Pinpoint the cell where the given text exists, returning its [x, y] midpoint coordinate. 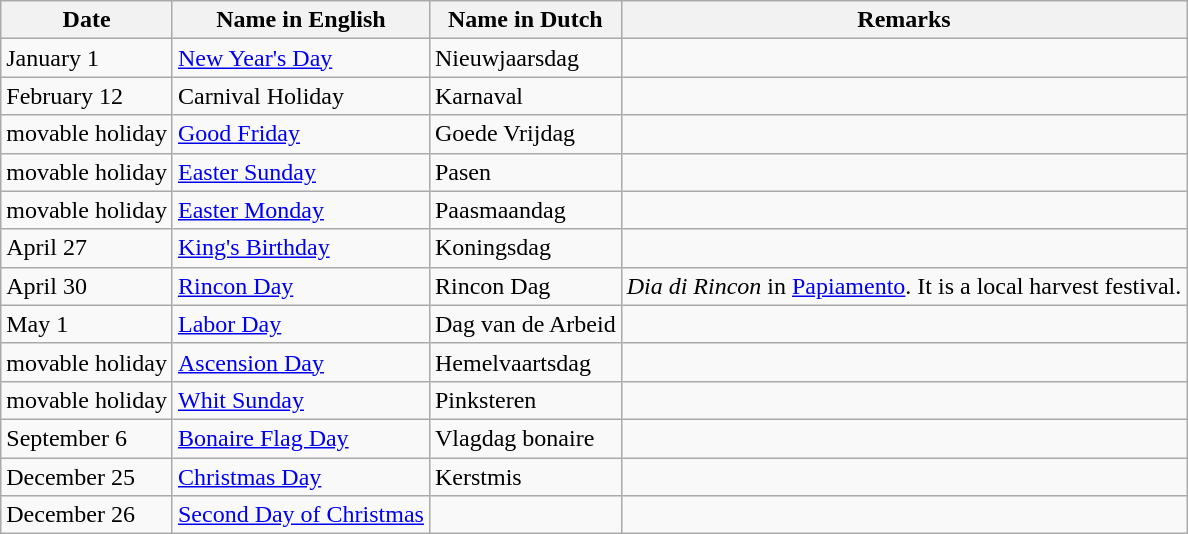
Vlagdag bonaire [525, 438]
Pasen [525, 172]
Rincon Day [300, 286]
Date [87, 20]
April 27 [87, 248]
December 26 [87, 515]
April 30 [87, 286]
Second Day of Christmas [300, 515]
Karnaval [525, 96]
Kerstmis [525, 477]
Pinksteren [525, 400]
Carnival Holiday [300, 96]
Good Friday [300, 134]
Remarks [904, 20]
Labor Day [300, 324]
Name in English [300, 20]
Easter Monday [300, 210]
Paasmaandag [525, 210]
Dag van de Arbeid [525, 324]
Rincon Dag [525, 286]
Nieuwjaarsdag [525, 58]
February 12 [87, 96]
King's Birthday [300, 248]
December 25 [87, 477]
Whit Sunday [300, 400]
January 1 [87, 58]
Easter Sunday [300, 172]
Dia di Rincon in Papiamento. It is a local harvest festival. [904, 286]
Christmas Day [300, 477]
New Year's Day [300, 58]
Hemelvaartsdag [525, 362]
Ascension Day [300, 362]
Bonaire Flag Day [300, 438]
September 6 [87, 438]
Koningsdag [525, 248]
Name in Dutch [525, 20]
Goede Vrijdag [525, 134]
May 1 [87, 324]
